Return the (X, Y) coordinate for the center point of the cell that contains the specified text.  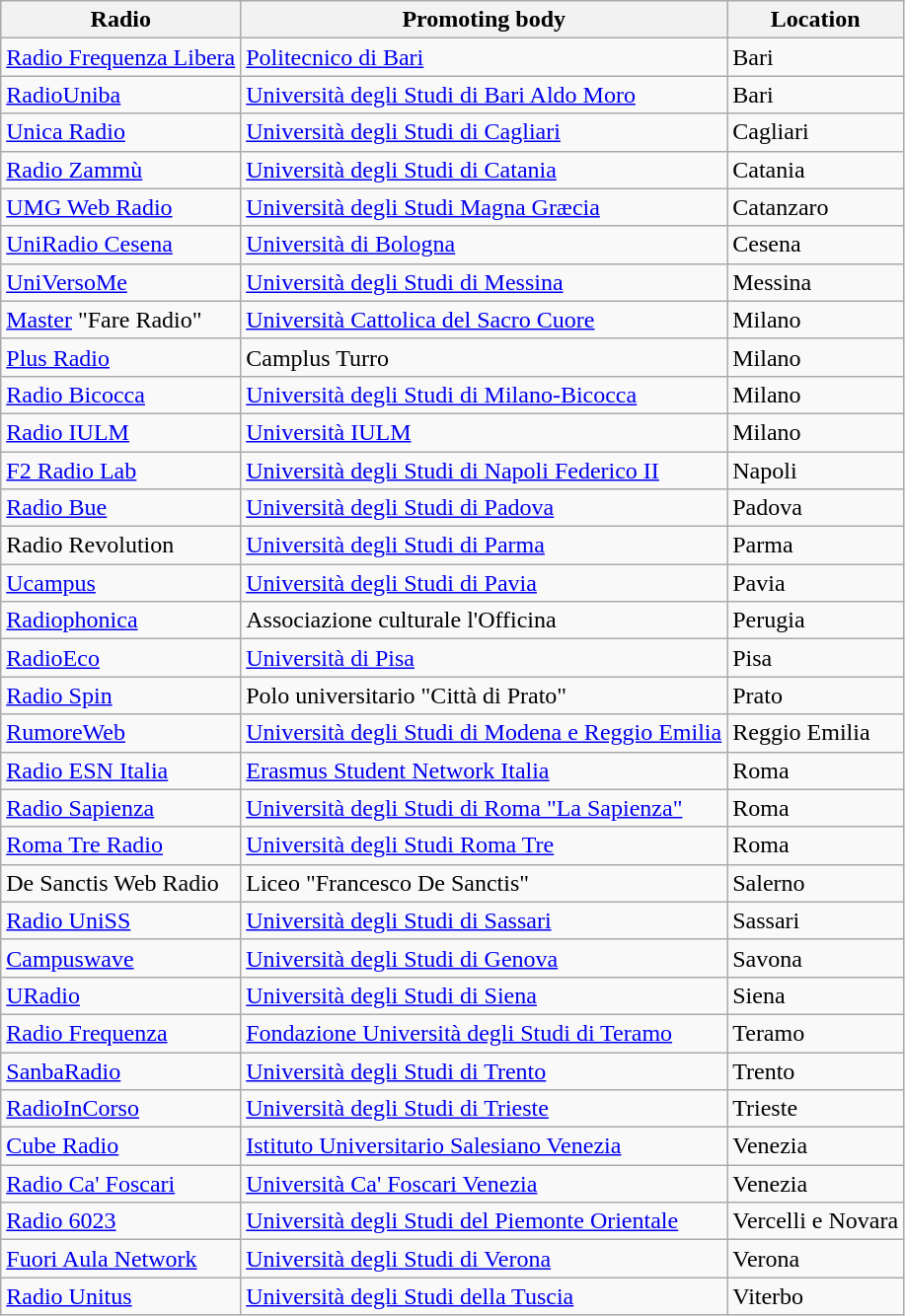
Reggio Emilia (815, 733)
Radio Frequenza (120, 1033)
Radio Spin (120, 695)
RadioUniba (120, 95)
De Sanctis Web Radio (120, 883)
RadioEco (120, 658)
Radiophonica (120, 621)
Università degli Studi di Napoli Federico II (484, 471)
Università degli Studi di Trieste (484, 1109)
Camplus Turro (484, 357)
Fuori Aula Network (120, 1259)
Siena (815, 995)
Università degli Studi di Verona (484, 1259)
Università degli Studi Roma Tre (484, 845)
Viterbo (815, 1296)
Università Ca' Foscari Venezia (484, 1184)
F2 Radio Lab (120, 471)
Sassari (815, 920)
Università di Pisa (484, 658)
Università degli Studi della Tuscia (484, 1296)
RumoreWeb (120, 733)
Roma Tre Radio (120, 845)
Università degli Studi di Genova (484, 958)
Master "Fare Radio" (120, 320)
Pisa (815, 658)
Radio Sapienza (120, 808)
Ucampus (120, 583)
Università degli Studi di Padova (484, 508)
Università degli Studi del Piemonte Orientale (484, 1221)
Cesena (815, 245)
Location (815, 20)
Università Cattolica del Sacro Cuore (484, 320)
RadioInCorso (120, 1109)
Università degli Studi di Siena (484, 995)
SanbaRadio (120, 1070)
Messina (815, 282)
Cagliari (815, 132)
Università degli Studi Magna Græcia (484, 207)
Università degli Studi di Bari Aldo Moro (484, 95)
Trieste (815, 1109)
Università degli Studi di Trento (484, 1070)
Radio Revolution (120, 546)
Verona (815, 1259)
Università degli Studi di Parma (484, 546)
Università degli Studi di Sassari (484, 920)
Radio (120, 20)
Radio Bicocca (120, 395)
Vercelli e Novara (815, 1221)
Plus Radio (120, 357)
Cube Radio (120, 1146)
Trento (815, 1070)
Salerno (815, 883)
UMG Web Radio (120, 207)
Catanzaro (815, 207)
UniVersoMe (120, 282)
Campuswave (120, 958)
Politecnico di Bari (484, 57)
Radio Frequenza Libera (120, 57)
Perugia (815, 621)
Radio Zammù (120, 170)
Teramo (815, 1033)
URadio (120, 995)
Liceo "Francesco De Sanctis" (484, 883)
Radio UniSS (120, 920)
Catania (815, 170)
Pavia (815, 583)
Polo universitario "Città di Prato" (484, 695)
Promoting body (484, 20)
Radio Ca' Foscari (120, 1184)
Padova (815, 508)
Università degli Studi di Catania (484, 170)
Erasmus Student Network Italia (484, 770)
Associazione culturale l'Officina (484, 621)
Istituto Universitario Salesiano Venezia (484, 1146)
Savona (815, 958)
Radio ESN Italia (120, 770)
Radio 6023 (120, 1221)
Università degli Studi di Cagliari (484, 132)
Università degli Studi di Messina (484, 282)
Unica Radio (120, 132)
Parma (815, 546)
Università degli Studi di Milano-Bicocca (484, 395)
Università degli Studi di Modena e Reggio Emilia (484, 733)
Radio Bue (120, 508)
Università IULM (484, 432)
Radio Unitus (120, 1296)
Università degli Studi di Pavia (484, 583)
Radio IULM (120, 432)
Università degli Studi di Roma "La Sapienza" (484, 808)
UniRadio Cesena (120, 245)
Prato (815, 695)
Università di Bologna (484, 245)
Fondazione Università degli Studi di Teramo (484, 1033)
Napoli (815, 471)
